Return (X, Y) of the center of cell containing provided text 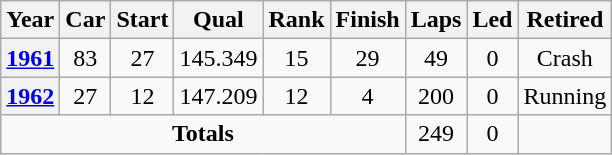
249 (436, 134)
Finish (368, 20)
49 (436, 58)
200 (436, 96)
Start (142, 20)
15 (296, 58)
Qual (218, 20)
1961 (30, 58)
Retired (565, 20)
Running (565, 96)
Crash (565, 58)
Led (492, 20)
145.349 (218, 58)
4 (368, 96)
Rank (296, 20)
Year (30, 20)
1962 (30, 96)
Car (86, 20)
Totals (203, 134)
147.209 (218, 96)
83 (86, 58)
29 (368, 58)
Laps (436, 20)
